Determine the [X, Y] coordinate at the center of the cell enclosing the given text.  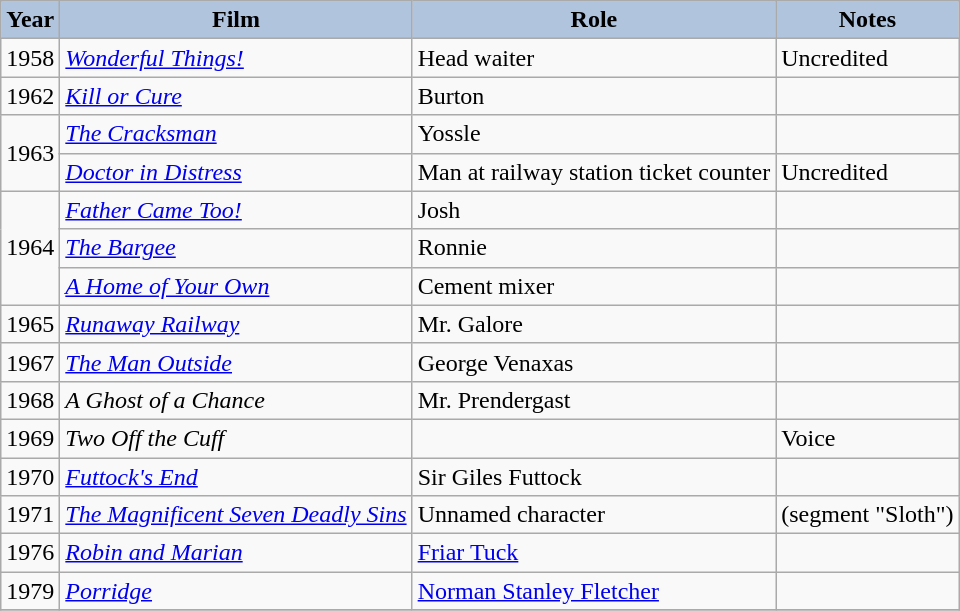
Two Off the Cuff [236, 438]
A Home of Your Own [236, 286]
1976 [30, 553]
Year [30, 20]
Unnamed character [594, 515]
Mr. Galore [594, 324]
1963 [30, 153]
1969 [30, 438]
(segment "Sloth") [868, 515]
A Ghost of a Chance [236, 400]
Yossle [594, 134]
1971 [30, 515]
Voice [868, 438]
Norman Stanley Fletcher [594, 591]
Josh [594, 210]
Robin and Marian [236, 553]
Wonderful Things! [236, 58]
Role [594, 20]
The Man Outside [236, 362]
Friar Tuck [594, 553]
Man at railway station ticket counter [594, 172]
Mr. Prendergast [594, 400]
Doctor in Distress [236, 172]
1968 [30, 400]
The Magnificent Seven Deadly Sins [236, 515]
1958 [30, 58]
1965 [30, 324]
George Venaxas [594, 362]
Futtock's End [236, 477]
The Cracksman [236, 134]
Porridge [236, 591]
1970 [30, 477]
Ronnie [594, 248]
Kill or Cure [236, 96]
1979 [30, 591]
Film [236, 20]
Runaway Railway [236, 324]
1967 [30, 362]
1964 [30, 248]
Father Came Too! [236, 210]
Cement mixer [594, 286]
1962 [30, 96]
Notes [868, 20]
Burton [594, 96]
The Bargee [236, 248]
Head waiter [594, 58]
Sir Giles Futtock [594, 477]
